Extract the (X, Y) coordinate from the center of the cell holding the provided text.  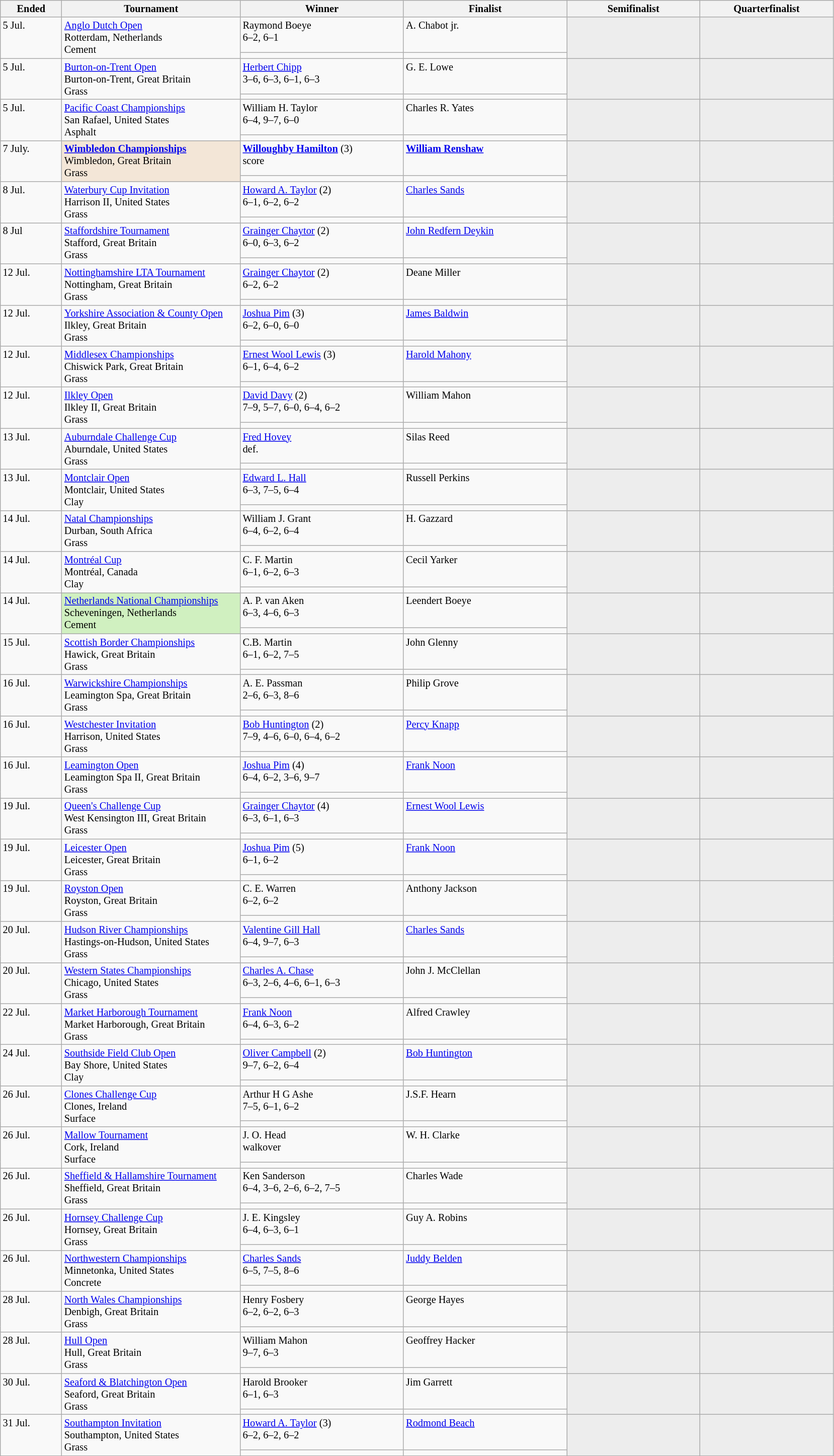
William Renshaw (485, 158)
Montréal CupMontréal, CanadaClay (151, 572)
Raymond Boeye6–2, 6–1 (322, 35)
24 Jul. (31, 1065)
Ernest Wool Lewis (485, 815)
Willoughby Hamilton (3)score (322, 158)
Ken Sanderson6–4, 3–6, 2–6, 6–2, 7–5 (322, 1185)
Frank Noon 6–4, 6–3, 6–2 (322, 1021)
Burton-on-Trent Open Burton-on-Trent, Great BritainGrass (151, 79)
Howard A. Taylor (3)6–2, 6–2, 6–2 (322, 1432)
Semifinalist (634, 9)
Jim Garrett (485, 1391)
James Baldwin (485, 323)
Pacific Coast ChampionshipsSan Rafael, United StatesAsphalt (151, 120)
Cecil Yarker (485, 569)
J.S.F. Hearn (485, 1103)
Market Harborough TournamentMarket Harborough, Great BritainGrass (151, 1024)
A. P. van Aken6–3, 4–6, 6–3 (322, 610)
Waterbury Cup InvitationHarrison II, United StatesGrass (151, 202)
Grainger Chaytor (2)6–2, 6–2 (322, 281)
Oliver Campbell (2)9–7, 6–2, 6–4 (322, 1062)
Queen's Challenge CupWest Kensington III, Great BritainGrass (151, 818)
Nottinghamshire LTA TournamentNottingham, Great BritainGrass (151, 284)
Ended (31, 9)
Scottish Border ChampionshipsHawick, Great BritainGrass (151, 654)
Southside Field Club OpenBay Shore, United StatesClay (151, 1065)
J. O. Headwalkover (322, 1144)
Leendert Boeye (485, 610)
Hornsey Challenge Cup Hornsey, Great BritainGrass (151, 1230)
Anglo Dutch OpenRotterdam, NetherlandsCement (151, 38)
Russell Perkins (485, 487)
Charles A. Chase6–3, 2–6, 4–6, 6–1, 6–3 (322, 980)
Charles R. Yates (485, 117)
Southampton InvitationSouthampton, United StatesGrass (151, 1435)
Harold Brooker6–1, 6–3 (322, 1391)
Juddy Belden (485, 1268)
William Mahon (485, 405)
John Glenny (485, 651)
8 Jul (31, 243)
Auburndale Challenge Cup Aburndale, United StatesGrass (151, 449)
Leamington Open Leamington Spa II, Great BritainGrass (151, 778)
Middlesex ChampionshipsChiswick Park, Great BritainGrass (151, 366)
Netherlands National ChampionshipsScheveningen, NetherlandsCement (151, 613)
31 Jul. (31, 1435)
Tournament (151, 9)
G. E. Lowe (485, 76)
C. F. Martin6–1, 6–2, 6–3 (322, 569)
A. Chabot jr. (485, 35)
Ilkley Open Ilkley II, Great BritainGrass (151, 408)
William J. Grant6–4, 6–2, 6–4 (322, 528)
Percy Knapp (485, 733)
Valentine Gill Hall 6–4, 9–7, 6–3 (322, 939)
John J. McClellan (485, 980)
Clones Challenge CupClones, IrelandSurface (151, 1106)
William Mahon9–7, 6–3 (322, 1350)
Harold Mahony (485, 363)
C.B. Martin6–1, 6–2, 7–5 (322, 651)
Grainger Chaytor (4)6–3, 6–1, 6–3 (322, 815)
Alfred Crawley (485, 1021)
22 Jul. (31, 1024)
Leicester OpenLeicester, Great BritainGrass (151, 860)
Montclair Open Montclair, United StatesClay (151, 490)
Joshua Pim (4)6–4, 6–2, 3–6, 9–7 (322, 775)
Guy A. Robins (485, 1227)
Geoffrey Hacker (485, 1350)
Sheffield & Hallamshire TournamentSheffield, Great BritainGrass (151, 1188)
William H. Taylor6–4, 9–7, 6–0 (322, 117)
8 Jul. (31, 202)
Natal ChampionshipsDurban, South AfricaGrass (151, 531)
Hudson River ChampionshipsHastings-on-Hudson, United StatesGrass (151, 942)
Edward L. Hall6–3, 7–5, 6–4 (322, 487)
Yorkshire Association & County OpenIlkley, Great BritainGrass (151, 326)
Westchester InvitationHarrison, United StatesGrass (151, 736)
Northwestern ChampionshipsMinnetonka, United StatesConcrete (151, 1271)
7 July. (31, 161)
Howard A. Taylor (2)6–1, 6–2, 6–2 (322, 199)
Wimbledon ChampionshipsWimbledon, Great BritainGrass (151, 161)
Winner (322, 9)
North Wales ChampionshipsDenbigh, Great BritainGrass (151, 1312)
Joshua Pim (5)6–1, 6–2 (322, 857)
C. E. Warren6–2, 6–2 (322, 898)
Hull Open Hull, Great BritainGrass (151, 1353)
Western States Championships Chicago, United StatesGrass (151, 983)
J. E. Kingsley 6–4, 6–3, 6–1 (322, 1227)
W. H. Clarke (485, 1144)
Arthur H G Ashe7–5, 6–1, 6–2 (322, 1103)
Bob Huntington (2)7–9, 4–6, 6–0, 6–4, 6–2 (322, 733)
Deane Miller (485, 281)
Anthony Jackson (485, 898)
H. Gazzard (485, 528)
Philip Grove (485, 692)
Silas Reed (485, 446)
Seaford & Blatchington Open Seaford, Great BritainGrass (151, 1394)
15 Jul. (31, 654)
Rodmond Beach (485, 1432)
George Hayes (485, 1309)
30 Jul. (31, 1394)
John Redfern Deykin (485, 240)
Bob Huntington (485, 1062)
Grainger Chaytor (2)6–0, 6–3, 6–2 (322, 240)
Finalist (485, 9)
Charles Wade (485, 1185)
Charles Sands6–5, 7–5, 8–6 (322, 1268)
Fred Hoveydef. (322, 446)
A. E. Passman2–6, 6–3, 8–6 (322, 692)
Ernest Wool Lewis (3)6–1, 6–4, 6–2 (322, 363)
Herbert Chipp 3–6, 6–3, 6–1, 6–3 (322, 76)
David Davy (2)7–9, 5–7, 6–0, 6–4, 6–2 (322, 405)
Mallow TournamentCork, IrelandSurface (151, 1147)
Henry Fosbery6–2, 6–2, 6–3 (322, 1309)
Staffordshire TournamentStafford, Great BritainGrass (151, 243)
Royston OpenRoyston, Great BritainGrass (151, 901)
Warwickshire ChampionshipsLeamington Spa, Great BritainGrass (151, 695)
Quarterfinalist (767, 9)
Joshua Pim (3)6–2, 6–0, 6–0 (322, 323)
